Return (x, y) of the center of cell containing provided text 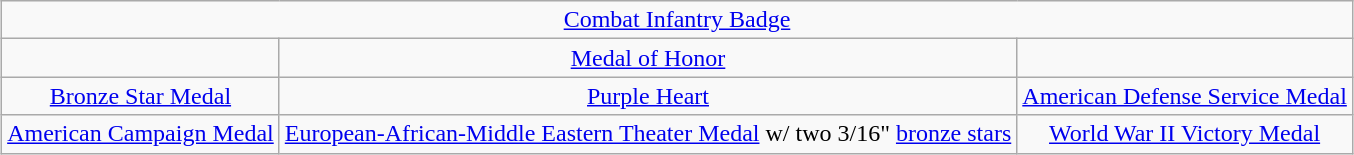
World War II Victory Medal (1185, 134)
American Defense Service Medal (1185, 96)
European-African-Middle Eastern Theater Medal w/ two 3/16" bronze stars (648, 134)
Bronze Star Medal (141, 96)
American Campaign Medal (141, 134)
Combat Infantry Badge (678, 20)
Medal of Honor (648, 58)
Purple Heart (648, 96)
